Pinpoint the cell where the given text exists, returning its (x, y) midpoint coordinate. 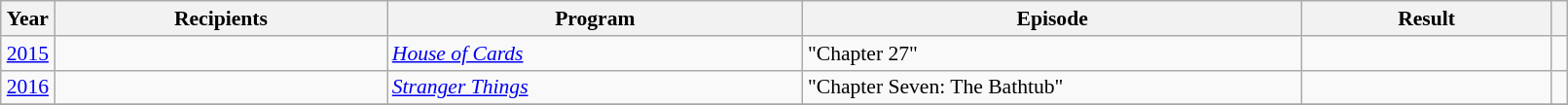
2015 (27, 53)
Result (1426, 18)
Program (596, 18)
Year (27, 18)
Recipients (221, 18)
Stranger Things (596, 87)
"Chapter Seven: The Bathtub" (1053, 87)
Episode (1053, 18)
"Chapter 27" (1053, 53)
House of Cards (596, 53)
2016 (27, 87)
